For the text-containing cell, return its midpoint in [x, y] coordinate format. 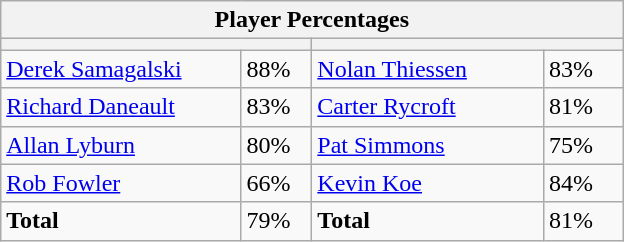
75% [582, 145]
Richard Daneault [121, 107]
88% [276, 69]
Player Percentages [312, 20]
Nolan Thiessen [428, 69]
Carter Rycroft [428, 107]
Kevin Koe [428, 183]
Pat Simmons [428, 145]
80% [276, 145]
Derek Samagalski [121, 69]
79% [276, 221]
66% [276, 183]
Allan Lyburn [121, 145]
84% [582, 183]
Rob Fowler [121, 183]
